From the cell containing the given text, extract its center point as [x, y] coordinate. 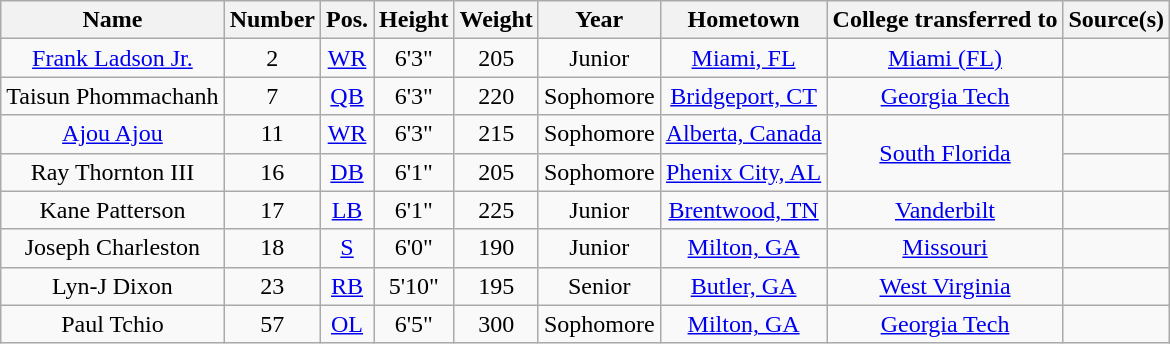
West Virginia [945, 286]
16 [272, 172]
Pos. [348, 20]
Vanderbilt [945, 210]
Frank Ladson Jr. [112, 58]
Taisun Phommachanh [112, 96]
South Florida [945, 153]
5'10" [414, 286]
Bridgeport, CT [744, 96]
Missouri [945, 248]
Kane Patterson [112, 210]
Number [272, 20]
Miami (FL) [945, 58]
Ray Thornton III [112, 172]
Ajou Ajou [112, 134]
Joseph Charleston [112, 248]
57 [272, 324]
Height [414, 20]
Senior [599, 286]
DB [348, 172]
Paul Tchio [112, 324]
220 [496, 96]
Source(s) [1116, 20]
Name [112, 20]
300 [496, 324]
College transferred to [945, 20]
Alberta, Canada [744, 134]
QB [348, 96]
23 [272, 286]
Butler, GA [744, 286]
2 [272, 58]
17 [272, 210]
215 [496, 134]
190 [496, 248]
Brentwood, TN [744, 210]
LB [348, 210]
11 [272, 134]
Lyn-J Dixon [112, 286]
OL [348, 324]
Miami, FL [744, 58]
18 [272, 248]
S [348, 248]
Phenix City, AL [744, 172]
195 [496, 286]
Weight [496, 20]
6'0" [414, 248]
225 [496, 210]
6'5" [414, 324]
Hometown [744, 20]
RB [348, 286]
7 [272, 96]
Year [599, 20]
